Extract the [x, y] coordinate from the center of the cell holding the provided text.  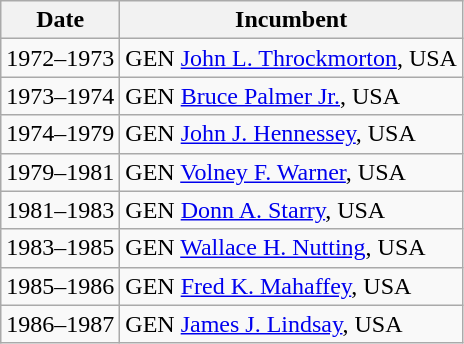
1985–1986 [60, 286]
GEN Wallace H. Nutting, USA [292, 248]
GEN James J. Lindsay, USA [292, 324]
1983–1985 [60, 248]
1986–1987 [60, 324]
1972–1973 [60, 58]
Date [60, 20]
1979–1981 [60, 172]
1974–1979 [60, 134]
1973–1974 [60, 96]
GEN Bruce Palmer Jr., USA [292, 96]
Incumbent [292, 20]
1981–1983 [60, 210]
GEN Volney F. Warner, USA [292, 172]
GEN John L. Throckmorton, USA [292, 58]
GEN John J. Hennessey, USA [292, 134]
GEN Fred K. Mahaffey, USA [292, 286]
GEN Donn A. Starry, USA [292, 210]
